Scan for the cell matching the given text and deliver its [X, Y] coordinate at center. 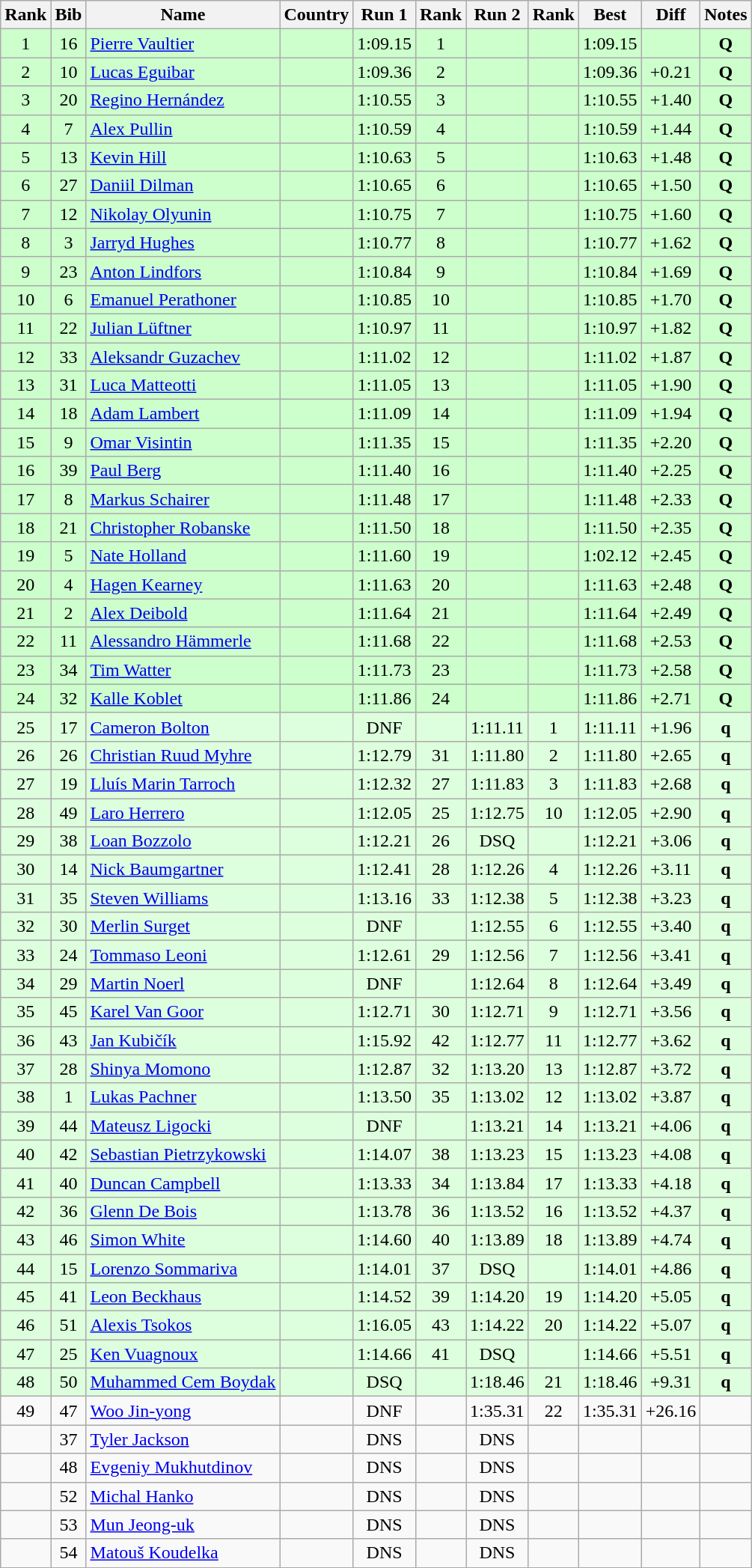
+2.48 [670, 585]
Run 2 [498, 15]
+9.31 [670, 1382]
Alexis Tsokos [183, 1326]
Ken Vuagnoux [183, 1354]
Alex Pullin [183, 129]
Martin Noerl [183, 983]
Diff [670, 15]
Glenn De Bois [183, 1211]
1:12.79 [385, 755]
+3.49 [670, 983]
+2.58 [670, 670]
+3.23 [670, 898]
+2.33 [670, 499]
+1.50 [670, 186]
+4.18 [670, 1183]
+1.90 [670, 385]
Notes [726, 15]
Run 1 [385, 15]
Merlin Surget [183, 927]
Christian Ruud Myhre [183, 755]
Daniil Dilman [183, 186]
50 [69, 1382]
Michal Hanko [183, 1496]
Simon White [183, 1239]
Name [183, 15]
54 [69, 1553]
52 [69, 1496]
+1.48 [670, 157]
1:02.12 [610, 556]
+3.40 [670, 927]
+4.86 [670, 1269]
Woo Jin-yong [183, 1411]
Mateusz Ligocki [183, 1126]
+2.20 [670, 442]
+2.65 [670, 755]
Jarryd Hughes [183, 242]
Tommaso Leoni [183, 955]
Evgeniy Mukhutdinov [183, 1468]
+1.94 [670, 414]
Nate Holland [183, 556]
+3.56 [670, 1012]
Pierre Vaultier [183, 43]
+3.06 [670, 841]
1:13.16 [385, 898]
Christopher Robanske [183, 528]
1:14.52 [385, 1297]
+1.82 [670, 328]
+1.44 [670, 129]
Aleksandr Guzachev [183, 357]
1:13.84 [498, 1183]
Tyler Jackson [183, 1439]
+2.25 [670, 471]
Hagen Kearney [183, 585]
Lukas Pachner [183, 1097]
Adam Lambert [183, 414]
1:16.05 [385, 1326]
Cameron Bolton [183, 727]
+1.87 [670, 357]
Steven Williams [183, 898]
Nick Baumgartner [183, 870]
+26.16 [670, 1411]
Paul Berg [183, 471]
+1.70 [670, 299]
+4.08 [670, 1154]
1:15.92 [385, 1040]
Regino Hernández [183, 100]
+3.72 [670, 1069]
Julian Lüftner [183, 328]
Karel Van Goor [183, 1012]
+2.71 [670, 698]
+3.62 [670, 1040]
Emanuel Perathoner [183, 299]
1:12.41 [385, 870]
Loan Bozzolo [183, 841]
+2.90 [670, 812]
Nikolay Olyunin [183, 214]
Best [610, 15]
Lorenzo Sommariva [183, 1269]
Luca Matteotti [183, 385]
+1.60 [670, 214]
Shinya Momono [183, 1069]
Matouš Koudelka [183, 1553]
Country [317, 15]
1:13.50 [385, 1097]
1:14.07 [385, 1154]
+2.35 [670, 528]
+4.74 [670, 1239]
+1.62 [670, 242]
+3.41 [670, 955]
Lluís Marin Tarroch [183, 784]
1:12.61 [385, 955]
Duncan Campbell [183, 1183]
Bib [69, 15]
Muhammed Cem Boydak [183, 1382]
+1.69 [670, 271]
1:13.20 [498, 1069]
+3.87 [670, 1097]
1:13.78 [385, 1211]
Lucas Eguibar [183, 72]
Alex Deibold [183, 613]
1:11.60 [385, 556]
+1.96 [670, 727]
Laro Herrero [183, 812]
Tim Watter [183, 670]
+4.37 [670, 1211]
Kalle Koblet [183, 698]
1:12.32 [385, 784]
+0.21 [670, 72]
1:14.60 [385, 1239]
Markus Schairer [183, 499]
Omar Visintin [183, 442]
Sebastian Pietrzykowski [183, 1154]
+5.05 [670, 1297]
Kevin Hill [183, 157]
+2.49 [670, 613]
53 [69, 1525]
+2.68 [670, 784]
Jan Kubičík [183, 1040]
1:12.75 [498, 812]
+2.53 [670, 641]
+4.06 [670, 1126]
+2.45 [670, 556]
Anton Lindfors [183, 271]
Mun Jeong-uk [183, 1525]
Alessandro Hämmerle [183, 641]
+1.40 [670, 100]
+3.11 [670, 870]
+5.51 [670, 1354]
Leon Beckhaus [183, 1297]
51 [69, 1326]
+5.07 [670, 1326]
